Locate the cell with the specified text and output its [X, Y] center coordinate. 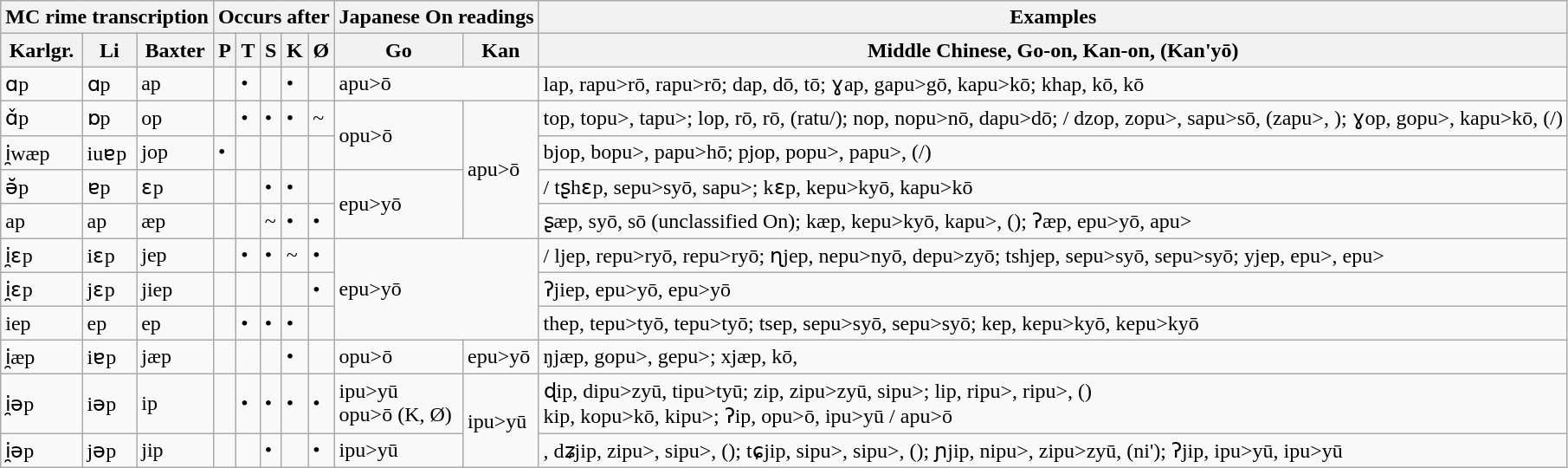
jiep [175, 289]
ɖip, dipu>zyū, tipu>tyū; zip, zipu>zyū, sipu>; lip, ripu>, ripu>, () kip, kopu>kō, kipu>; ʔip, opu>ō, ipu>yū / apu>ō [1053, 403]
iɐp [109, 357]
iep [42, 323]
Middle Chinese, Go-on, Kan-on, (Kan'yō) [1053, 50]
ŋjæp, gopu>, gepu>; xjæp, kō, [1053, 357]
iǝp [109, 403]
ip [175, 403]
iuɐp [109, 153]
ʔjiep, epu>yō, epu>yō [1053, 289]
Li [109, 50]
ipu>yūopu>ō (K, Ø) [398, 403]
bjop, bopu>, papu>hō; pjop, popu>, papu>, (/) [1053, 153]
T [248, 50]
ɛp [175, 187]
æp [175, 221]
i̯æp [42, 357]
jǝp [109, 451]
jep [175, 256]
ɒp [109, 118]
P [224, 50]
jɛp [109, 289]
/ ljep, repu>ryō, repu>ryō; ɳjep, nepu>nyō, depu>zyō; tshjep, sepu>syō, sepu>syō; yjep, epu>, epu> [1053, 256]
Japanese On readings [436, 17]
jæp [175, 357]
jip [175, 451]
Occurs after [274, 17]
jop [175, 153]
op [175, 118]
iɛp [109, 256]
Ø [321, 50]
ʂæp, syō, sō (unclassified On); kæp, kepu>kyō, kapu>, (); ʔæp, epu>yō, apu> [1053, 221]
thep, tepu>tyō, tepu>tyō; tsep, sepu>syō, sepu>syō; kep, kepu>kyō, kepu>kyō [1053, 323]
Karlgr. [42, 50]
top, topu>, tapu>; lop, rō, rō, (ratu/); nop, nopu>nō, dapu>dō; / dzop, zopu>, sapu>sō, (zapu>, ); ɣop, gopu>, kapu>kō, (/) [1053, 118]
/ tʂhɛp, sepu>syō, sapu>; kɛp, kepu>kyō, kapu>kō [1053, 187]
Baxter [175, 50]
Go [398, 50]
ɑ̌p [42, 118]
, dʑjip, zipu>, sipu>, (); tɕjip, sipu>, sipu>, (); ɲjip, nipu>, zipu>zyū, (ni'); ʔjip, ipu>yū, ipu>yū [1053, 451]
MC rime transcription [107, 17]
i̯wæp [42, 153]
S [270, 50]
K [294, 50]
ə̆p [42, 187]
lap, rapu>rō, rapu>rō; dap, dō, tō; ɣap, gapu>gō, kapu>kō; khap, kō, kō [1053, 84]
Examples [1053, 17]
Kan [501, 50]
ɐp [109, 187]
